Identify which cell holds the provided text, then report its (x, y) central coordinate. 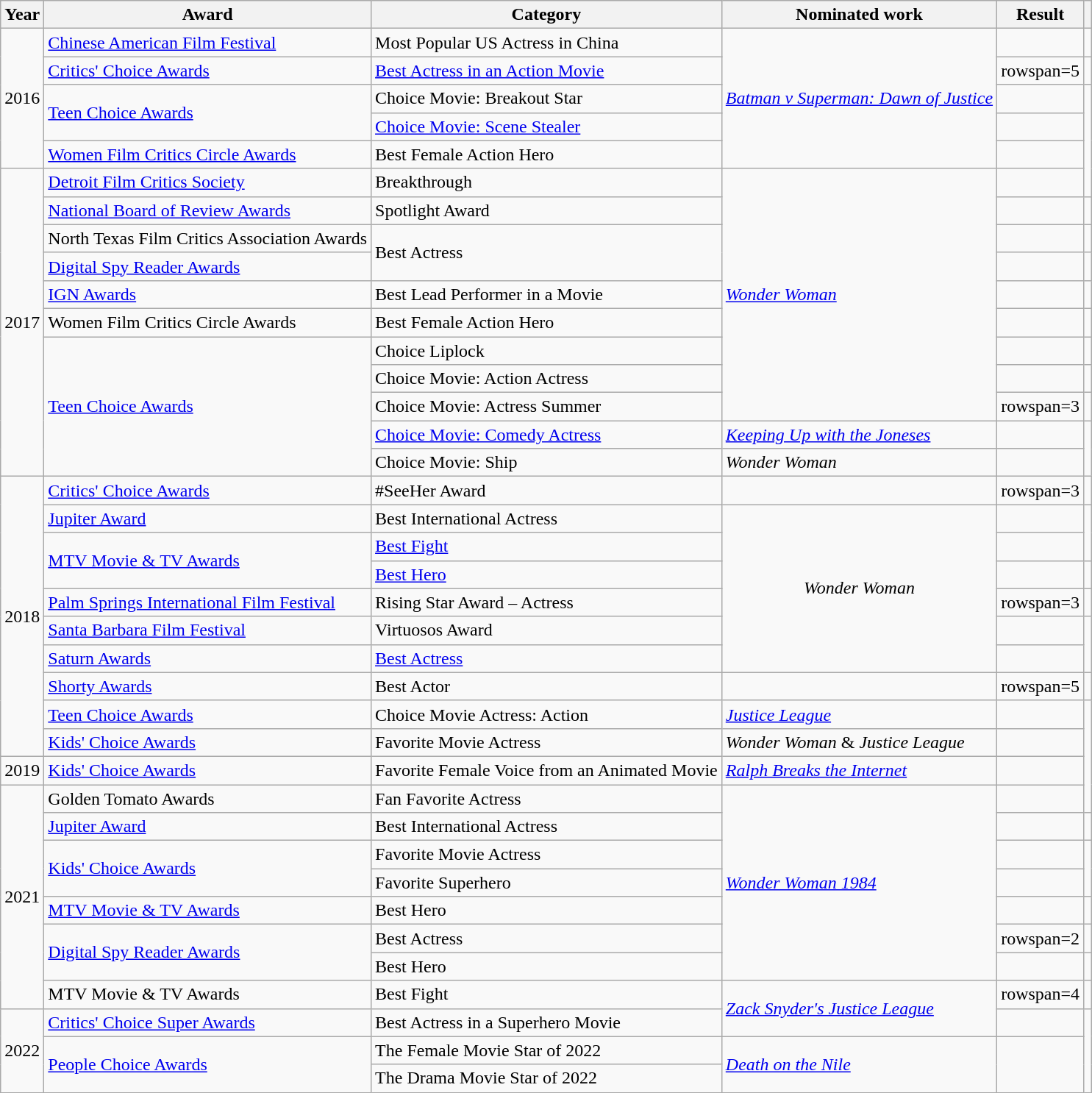
2022 (22, 1050)
Choice Liplock (547, 351)
Golden Tomato Awards (207, 798)
Choice Movie: Comedy Actress (547, 435)
Result (1041, 15)
Choice Movie Actress: Action (547, 714)
Favorite Female Voice from an Animated Movie (547, 770)
Best Lead Performer in a Movie (547, 294)
Keeping Up with the Joneses (859, 435)
2016 (22, 99)
Wonder Woman 1984 (859, 882)
Category (547, 15)
Choice Movie: Ship (547, 463)
Rising Star Award – Actress (547, 602)
rowspan=2 (1041, 939)
Chinese American Film Festival (207, 43)
North Texas Film Critics Association Awards (207, 238)
Palm Springs International Film Festival (207, 602)
Favorite Superhero (547, 883)
Choice Movie: Actress Summer (547, 407)
Choice Movie: Breakout Star (547, 99)
Critics' Choice Super Awards (207, 1022)
Zack Snyder's Justice League (859, 1008)
Best Actor (547, 686)
Justice League (859, 714)
Nominated work (859, 15)
Year (22, 15)
Santa Barbara Film Festival (207, 630)
Choice Movie: Scene Stealer (547, 127)
People Choice Awards (207, 1064)
2019 (22, 770)
The Female Movie Star of 2022 (547, 1050)
Best Actress in an Action Movie (547, 71)
#SeeHer Award (547, 491)
Award (207, 15)
2021 (22, 896)
2017 (22, 322)
rowspan=4 (1041, 994)
Wonder Woman & Justice League (859, 742)
Virtuosos Award (547, 630)
Death on the Nile (859, 1064)
Detroit Film Critics Society (207, 182)
Breakthrough (547, 182)
Fan Favorite Actress (547, 798)
2018 (22, 616)
Saturn Awards (207, 658)
Spotlight Award (547, 210)
Ralph Breaks the Internet (859, 770)
Shorty Awards (207, 686)
Choice Movie: Action Actress (547, 379)
Batman v Superman: Dawn of Justice (859, 99)
IGN Awards (207, 294)
Most Popular US Actress in China (547, 43)
Best Actress in a Superhero Movie (547, 1022)
National Board of Review Awards (207, 210)
The Drama Movie Star of 2022 (547, 1078)
